Extract the [x, y] coordinate from the center of the cell holding the provided text.  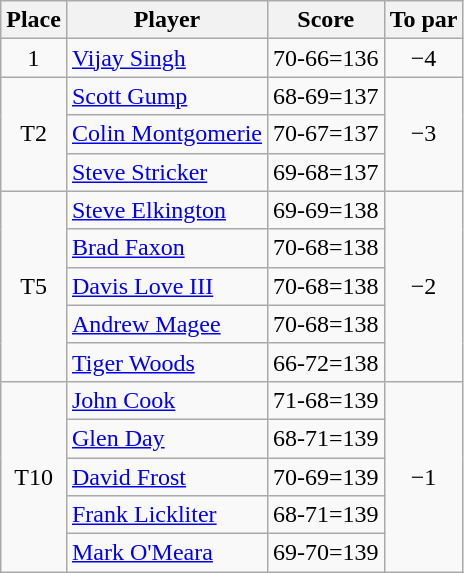
Mark O'Meara [166, 553]
Steve Elkington [166, 210]
−4 [424, 58]
1 [34, 58]
Score [326, 20]
68-69=137 [326, 96]
Frank Lickliter [166, 515]
69-70=139 [326, 553]
−1 [424, 476]
David Frost [166, 477]
To par [424, 20]
T10 [34, 476]
Davis Love III [166, 286]
Colin Montgomerie [166, 134]
71-68=139 [326, 400]
70-67=137 [326, 134]
Place [34, 20]
70-69=139 [326, 477]
Scott Gump [166, 96]
69-68=137 [326, 172]
Player [166, 20]
Brad Faxon [166, 248]
T5 [34, 286]
−3 [424, 134]
66-72=138 [326, 362]
Steve Stricker [166, 172]
T2 [34, 134]
Andrew Magee [166, 324]
69-69=138 [326, 210]
70-66=136 [326, 58]
Tiger Woods [166, 362]
−2 [424, 286]
Glen Day [166, 438]
Vijay Singh [166, 58]
John Cook [166, 400]
